Determine the [X, Y] coordinate at the center of the cell enclosing the given text.  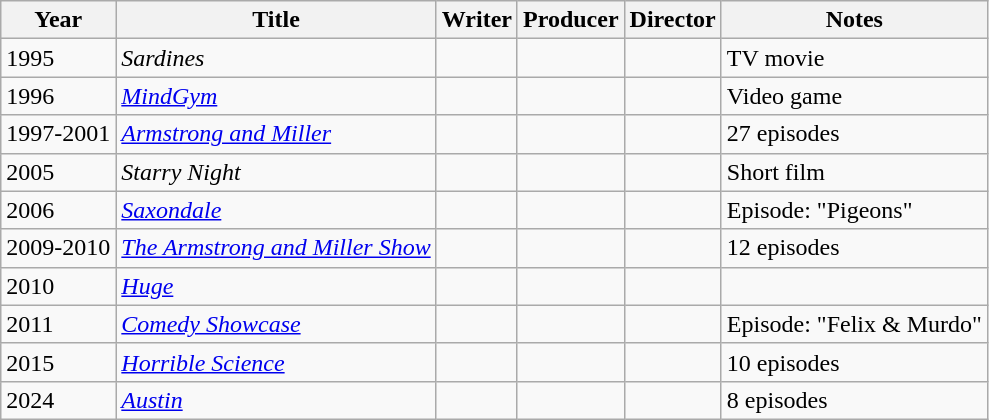
2015 [58, 362]
Armstrong and Miller [276, 134]
1995 [58, 58]
Saxondale [276, 210]
Comedy Showcase [276, 324]
1996 [58, 96]
Episode: "Felix & Murdo" [854, 324]
Director [672, 20]
Episode: "Pigeons" [854, 210]
Title [276, 20]
2009-2010 [58, 248]
Producer [570, 20]
Year [58, 20]
10 episodes [854, 362]
2024 [58, 400]
Austin [276, 400]
Short film [854, 172]
1997-2001 [58, 134]
Huge [276, 286]
Writer [476, 20]
2006 [58, 210]
Starry Night [276, 172]
Horrible Science [276, 362]
2005 [58, 172]
27 episodes [854, 134]
The Armstrong and Miller Show [276, 248]
8 episodes [854, 400]
TV movie [854, 58]
Video game [854, 96]
Sardines [276, 58]
Notes [854, 20]
MindGym [276, 96]
2011 [58, 324]
12 episodes [854, 248]
2010 [58, 286]
